Return the [x, y] coordinate for the center point of the cell that contains the specified text.  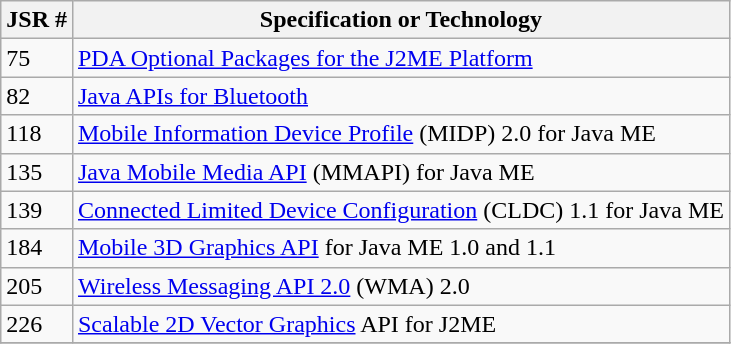
205 [37, 286]
82 [37, 96]
JSR # [37, 20]
Java Mobile Media API (MMAPI) for Java ME [400, 172]
226 [37, 324]
Java APIs for Bluetooth [400, 96]
Mobile Information Device Profile (MIDP) 2.0 for Java ME [400, 134]
75 [37, 58]
Wireless Messaging API 2.0 (WMA) 2.0 [400, 286]
Mobile 3D Graphics API for Java ME 1.0 and 1.1 [400, 248]
139 [37, 210]
Connected Limited Device Configuration (CLDC) 1.1 for Java ME [400, 210]
184 [37, 248]
Scalable 2D Vector Graphics API for J2ME [400, 324]
135 [37, 172]
118 [37, 134]
Specification or Technology [400, 20]
PDA Optional Packages for the J2ME Platform [400, 58]
